Output the (x, y) coordinate of the center of the cell containing the given text.  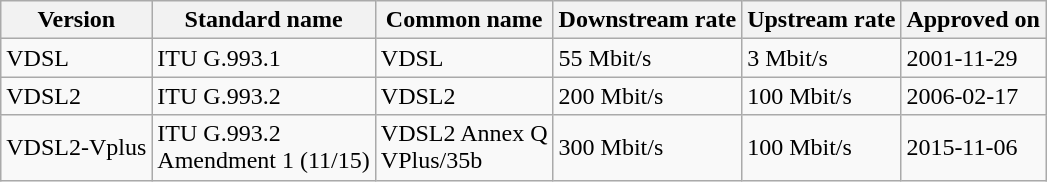
Version (76, 20)
Upstream rate (822, 20)
200 Mbit/s (648, 96)
2001-11-29 (974, 58)
2015-11-06 (974, 148)
ITU G.993.1 (264, 58)
3 Mbit/s (822, 58)
55 Mbit/s (648, 58)
Approved on (974, 20)
Standard name (264, 20)
ITU G.993.2 (264, 96)
Common name (464, 20)
ITU G.993.2 Amendment 1 (11/15) (264, 148)
2006-02-17 (974, 96)
VDSL2 Annex QVPlus/35b (464, 148)
VDSL2-Vplus (76, 148)
300 Mbit/s (648, 148)
Downstream rate (648, 20)
